Pinpoint the cell where the given text exists, returning its (X, Y) midpoint coordinate. 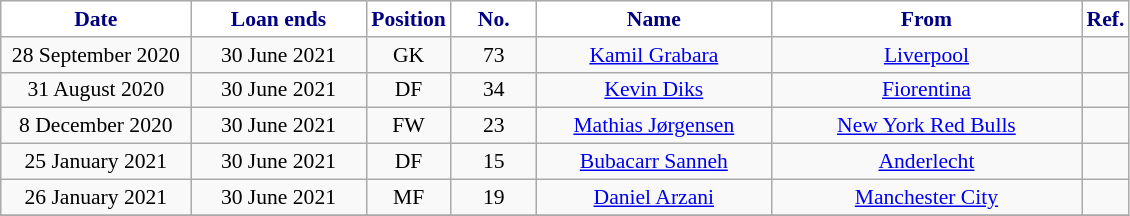
Manchester City (926, 197)
26 January 2021 (96, 197)
GK (408, 55)
Name (654, 19)
Bubacarr Sanneh (654, 162)
From (926, 19)
31 August 2020 (96, 90)
25 January 2021 (96, 162)
Date (96, 19)
15 (494, 162)
Liverpool (926, 55)
FW (408, 126)
New York Red Bulls (926, 126)
73 (494, 55)
8 December 2020 (96, 126)
Loan ends (278, 19)
MF (408, 197)
Ref. (1106, 19)
Kamil Grabara (654, 55)
Kevin Diks (654, 90)
19 (494, 197)
Daniel Arzani (654, 197)
Mathias Jørgensen (654, 126)
34 (494, 90)
No. (494, 19)
28 September 2020 (96, 55)
23 (494, 126)
Fiorentina (926, 90)
Anderlecht (926, 162)
Position (408, 19)
